Return the (X, Y) coordinate for the center point of the cell that contains the specified text.  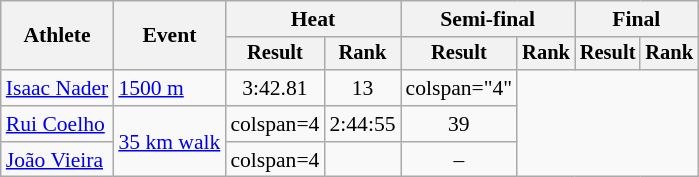
colspan="4" (460, 88)
Final (636, 19)
Isaac Nader (58, 88)
1500 m (169, 88)
Rui Coelho (58, 124)
Semi-final (488, 19)
Event (169, 36)
35 km walk (169, 142)
colspan=4 (274, 124)
13 (362, 88)
2:44:55 (362, 124)
Heat (312, 19)
39 (460, 124)
3:42.81 (274, 88)
Athlete (58, 36)
